Identify which cell holds the provided text, then report its [X, Y] central coordinate. 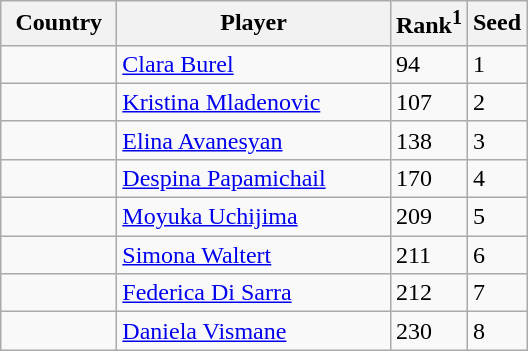
Simona Waltert [254, 255]
Country [59, 24]
Despina Papamichail [254, 178]
Daniela Vismane [254, 331]
107 [428, 102]
230 [428, 331]
Federica Di Sarra [254, 293]
212 [428, 293]
Elina Avanesyan [254, 140]
Moyuka Uchijima [254, 217]
Seed [496, 24]
7 [496, 293]
Player [254, 24]
6 [496, 255]
8 [496, 331]
1 [496, 64]
170 [428, 178]
Rank1 [428, 24]
3 [496, 140]
209 [428, 217]
2 [496, 102]
138 [428, 140]
Kristina Mladenovic [254, 102]
211 [428, 255]
Clara Burel [254, 64]
5 [496, 217]
94 [428, 64]
4 [496, 178]
